Find where the given text appears and provide that cell's center as (X, Y) coordinate. 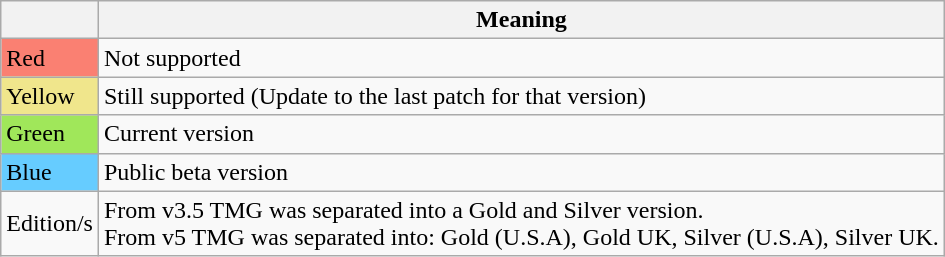
Meaning (521, 20)
Public beta version (521, 172)
Still supported (Update to the last patch for that version) (521, 96)
Yellow (50, 96)
Not supported (521, 58)
Current version (521, 134)
Green (50, 134)
From v3.5 TMG was separated into a Gold and Silver version.From v5 TMG was separated into: Gold (U.S.A), Gold UK, Silver (U.S.A), Silver UK. (521, 224)
Blue (50, 172)
Red (50, 58)
Edition/s (50, 224)
